Scan for the cell matching the given text and deliver its (x, y) coordinate at center. 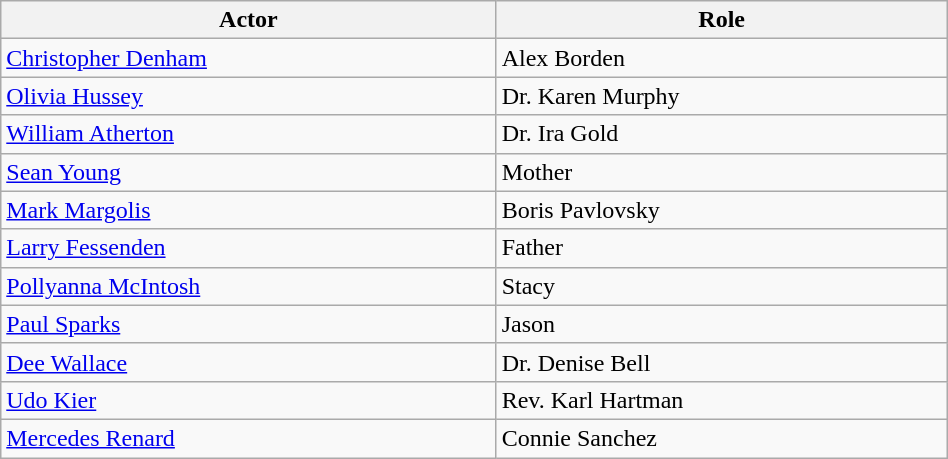
Dr. Denise Bell (722, 362)
Paul Sparks (248, 324)
Dr. Karen Murphy (722, 96)
Olivia Hussey (248, 96)
Pollyanna McIntosh (248, 286)
Connie Sanchez (722, 438)
Role (722, 20)
Larry Fessenden (248, 248)
Boris Pavlovsky (722, 210)
Christopher Denham (248, 58)
Dee Wallace (248, 362)
Udo Kier (248, 400)
Alex Borden (722, 58)
Stacy (722, 286)
Rev. Karl Hartman (722, 400)
Actor (248, 20)
Mark Margolis (248, 210)
Dr. Ira Gold (722, 134)
Mercedes Renard (248, 438)
Mother (722, 172)
Jason (722, 324)
Father (722, 248)
William Atherton (248, 134)
Sean Young (248, 172)
